Provide the [X, Y] coordinate of the cell's center where the given text is located.  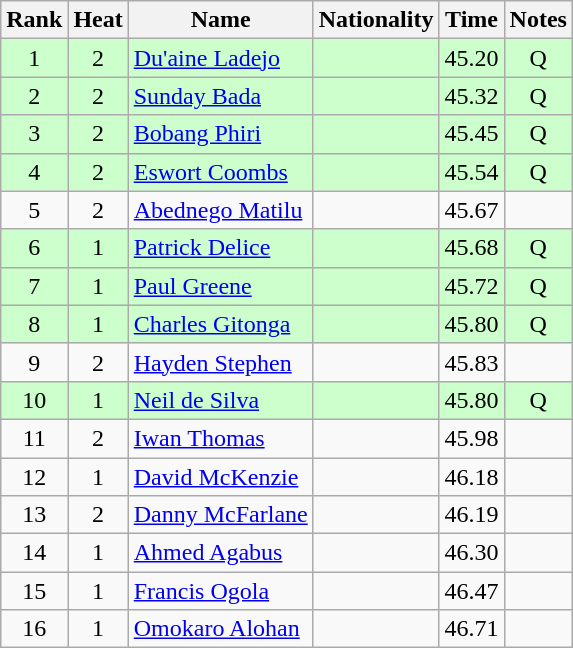
8 [34, 324]
46.19 [472, 515]
45.67 [472, 210]
45.20 [472, 58]
Time [472, 20]
Francis Ogola [220, 591]
Eswort Coombs [220, 172]
9 [34, 362]
11 [34, 438]
Ahmed Agabus [220, 553]
13 [34, 515]
Abednego Matilu [220, 210]
David McKenzie [220, 477]
45.54 [472, 172]
Patrick Delice [220, 248]
45.72 [472, 286]
3 [34, 134]
Hayden Stephen [220, 362]
45.68 [472, 248]
7 [34, 286]
5 [34, 210]
15 [34, 591]
12 [34, 477]
Neil de Silva [220, 400]
Name [220, 20]
16 [34, 629]
46.30 [472, 553]
Danny McFarlane [220, 515]
Sunday Bada [220, 96]
Rank [34, 20]
4 [34, 172]
10 [34, 400]
Omokaro Alohan [220, 629]
Du'aine Ladejo [220, 58]
Charles Gitonga [220, 324]
45.45 [472, 134]
45.83 [472, 362]
Paul Greene [220, 286]
14 [34, 553]
6 [34, 248]
45.98 [472, 438]
Nationality [376, 20]
46.71 [472, 629]
Notes [538, 20]
Bobang Phiri [220, 134]
45.32 [472, 96]
Iwan Thomas [220, 438]
46.47 [472, 591]
46.18 [472, 477]
Heat [98, 20]
